Pinpoint the cell where the given text exists, returning its (X, Y) midpoint coordinate. 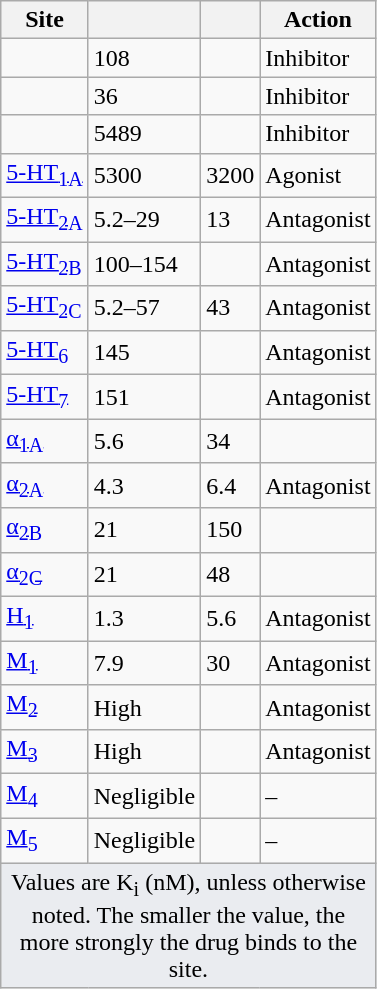
5.2–57 (144, 308)
13 (230, 219)
H1 (44, 618)
100–154 (144, 264)
7.9 (144, 663)
1.3 (144, 618)
5-HT1A (44, 175)
5-HT2A (44, 219)
5300 (144, 175)
M1 (44, 663)
48 (230, 574)
36 (144, 96)
5-HT2B (44, 264)
5-HT2C (44, 308)
5.2–29 (144, 219)
30 (230, 663)
6.4 (230, 485)
145 (144, 352)
Site (44, 20)
5-HT7 (44, 397)
Values are Ki (nM), unless otherwise noted. The smaller the value, the more strongly the drug binds to the site. (188, 924)
5-HT6 (44, 352)
M4 (44, 796)
α1A (44, 441)
150 (230, 530)
Action (318, 20)
α2C (44, 574)
4.3 (144, 485)
α2A (44, 485)
M3 (44, 751)
M5 (44, 840)
M2 (44, 707)
108 (144, 58)
43 (230, 308)
151 (144, 397)
34 (230, 441)
3200 (230, 175)
5489 (144, 134)
α2B (44, 530)
Agonist (318, 175)
